Detect which cell encompasses the target text, then output its (x, y) center coordinate. 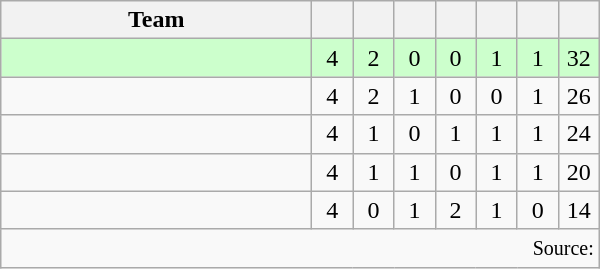
Source: (300, 248)
26 (578, 96)
20 (578, 172)
24 (578, 134)
14 (578, 210)
32 (578, 58)
Team (156, 20)
